Output the [x, y] coordinate of the center of the cell containing the given text.  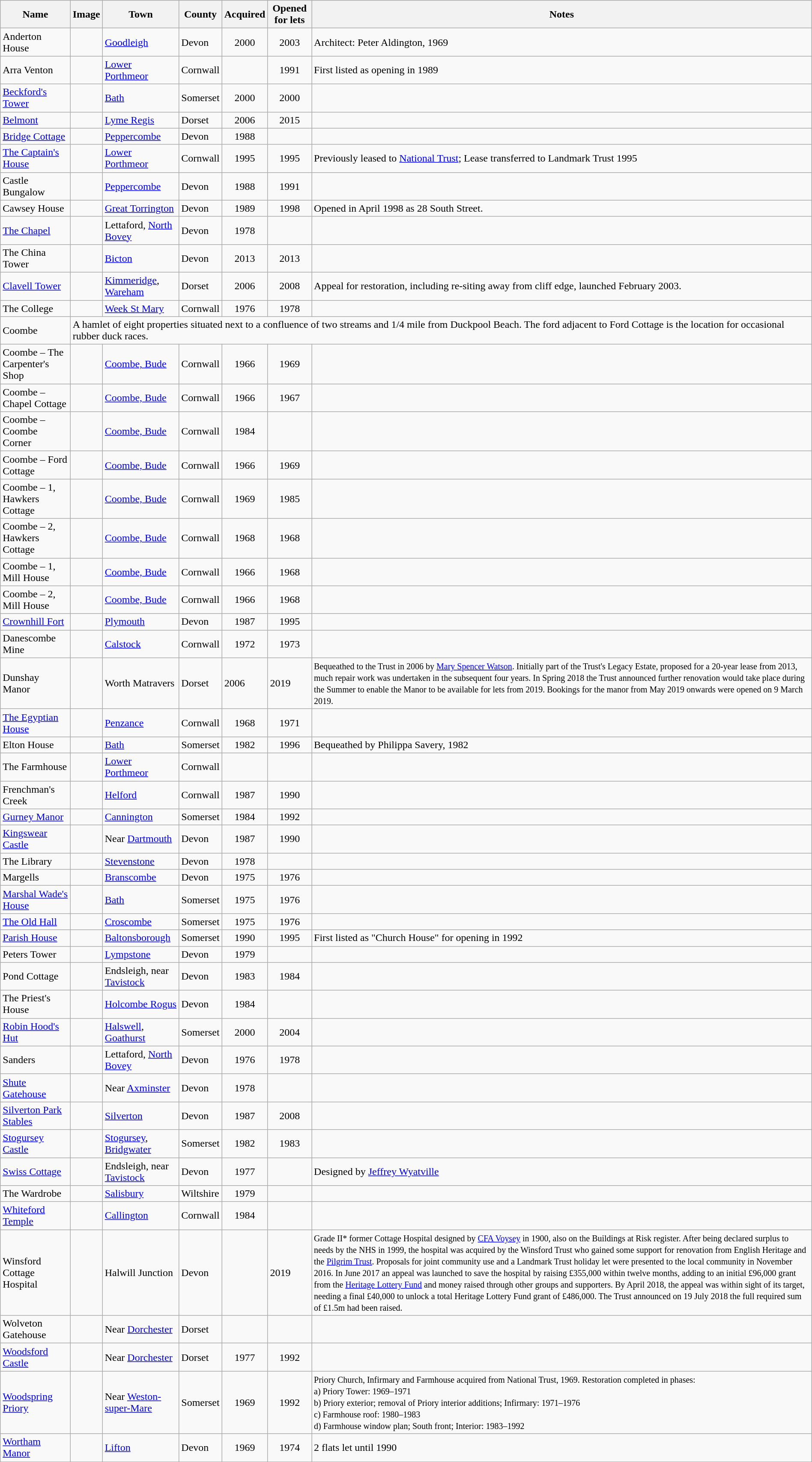
Robin Hood's Hut [35, 1032]
Winsford Cottage Hospital [35, 1273]
Coombe – 2, Hawkers Cottage [35, 538]
Coombe – The Carpenter's Shop [35, 364]
Name [35, 15]
Marshal Wade's House [35, 900]
Architect: Peter Aldington, 1969 [562, 42]
Croscombe [140, 922]
Salisbury [140, 1194]
Town [140, 15]
First listed as "Church House" for opening in 1992 [562, 938]
Wiltshire [200, 1194]
Bridge Cottage [35, 136]
Stogursey, Bridgwater [140, 1143]
Cawsey House [35, 208]
Kingswear Castle [35, 839]
1972 [245, 644]
Elton House [35, 745]
1985 [290, 499]
Helford [140, 794]
Anderton House [35, 42]
Coombe – 2, Mill House [35, 600]
Lympstone [140, 954]
1971 [290, 722]
Dunshay Manor [35, 683]
Stogursey Castle [35, 1143]
Near Axminster [140, 1088]
Coombe – Ford Cottage [35, 465]
Cannington [140, 817]
2015 [290, 120]
Near Weston-super-Mare [140, 1402]
1974 [290, 1447]
Lifton [140, 1447]
1998 [290, 208]
Crownhill Fort [35, 622]
The Captain's House [35, 159]
1967 [290, 398]
Frenchman's Creek [35, 794]
Baltonsborough [140, 938]
Opened for lets [290, 15]
Beckford's Tower [35, 98]
Lyme Regis [140, 120]
Sanders [35, 1060]
Plymouth [140, 622]
Acquired [245, 15]
Notes [562, 15]
Woodsford Castle [35, 1357]
Margells [35, 878]
Coombe [35, 331]
1973 [290, 644]
2004 [290, 1032]
2 flats let until 1990 [562, 1447]
Near Dartmouth [140, 839]
Bequeathed by Philippa Savery, 1982 [562, 745]
Image [87, 15]
The Wardrobe [35, 1194]
The College [35, 308]
Coombe – 1, Hawkers Cottage [35, 499]
Swiss Cottage [35, 1171]
The Library [35, 861]
1989 [245, 208]
The Chapel [35, 231]
Branscombe [140, 878]
Danescombe Mine [35, 644]
Halswell, Goathurst [140, 1032]
Castle Bungalow [35, 186]
Coombe – Coombe Corner [35, 431]
Arra Venton [35, 70]
Opened in April 1998 as 28 South Street. [562, 208]
Holcombe Rogus [140, 1004]
Previously leased to National Trust; Lease transferred to Landmark Trust 1995 [562, 159]
Kimmeridge, Wareham [140, 286]
Designed by Jeffrey Wyatville [562, 1171]
The Old Hall [35, 922]
Whiteford Temple [35, 1216]
Clavell Tower [35, 286]
Callington [140, 1216]
First listed as opening in 1989 [562, 70]
Wolveton Gatehouse [35, 1329]
Week St Mary [140, 308]
Silverton Park Stables [35, 1116]
Silverton [140, 1116]
The China Tower [35, 258]
Peters Tower [35, 954]
Pond Cottage [35, 976]
Shute Gatehouse [35, 1088]
Appeal for restoration, including re-siting away from cliff edge, launched February 2003. [562, 286]
Bicton [140, 258]
Stevenstone [140, 861]
2003 [290, 42]
Belmont [35, 120]
Calstock [140, 644]
Worth Matravers [140, 683]
Gurney Manor [35, 817]
Coombe – 1, Mill House [35, 572]
County [200, 15]
Woodspring Priory [35, 1402]
Wortham Manor [35, 1447]
Coombe – Chapel Cottage [35, 398]
1996 [290, 745]
Halwill Junction [140, 1273]
The Priest's House [35, 1004]
The Egyptian House [35, 722]
Great Torrington [140, 208]
The Farmhouse [35, 767]
Parish House [35, 938]
Penzance [140, 722]
Goodleigh [140, 42]
